Pinpoint the cell where the given text exists, returning its [X, Y] midpoint coordinate. 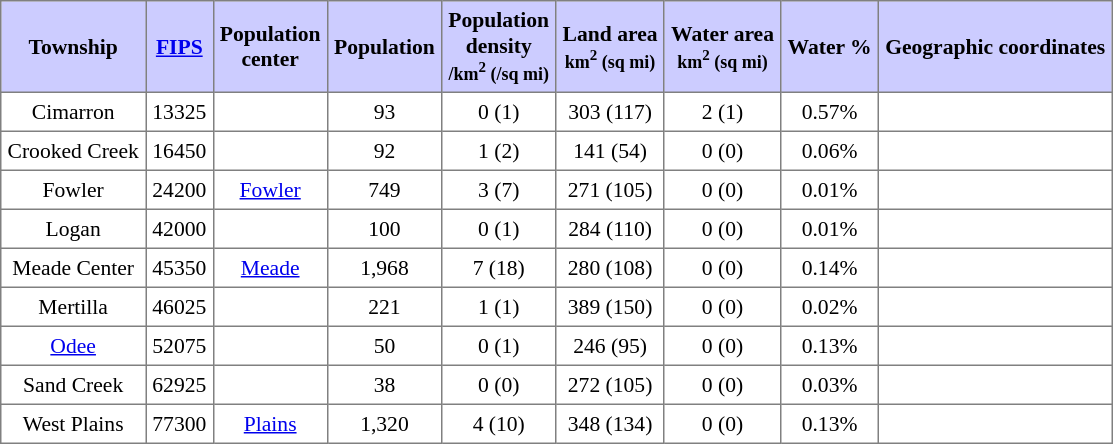
West Plains [74, 424]
1 (2) [499, 150]
271 (105) [610, 190]
749 [384, 190]
38 [384, 384]
389 (150) [610, 306]
246 (95) [610, 346]
0.57% [830, 112]
100 [384, 228]
0.03% [830, 384]
92 [384, 150]
1,320 [384, 424]
1 (1) [499, 306]
Township [74, 47]
Populationdensity/km2 (/sq mi) [499, 47]
Water % [830, 47]
2 (1) [722, 112]
Meade Center [74, 268]
45350 [180, 268]
Meade [270, 268]
24200 [180, 190]
Logan [74, 228]
62925 [180, 384]
Population [384, 47]
50 [384, 346]
46025 [180, 306]
FIPS [180, 47]
Cimarron [74, 112]
Odee [74, 346]
Plains [270, 424]
348 (134) [610, 424]
303 (117) [610, 112]
Geographic coordinates [995, 47]
7 (18) [499, 268]
1,968 [384, 268]
0.06% [830, 150]
Mertilla [74, 306]
284 (110) [610, 228]
Sand Creek [74, 384]
3 (7) [499, 190]
272 (105) [610, 384]
Crooked Creek [74, 150]
Land areakm2 (sq mi) [610, 47]
13325 [180, 112]
Populationcenter [270, 47]
42000 [180, 228]
0.02% [830, 306]
Water areakm2 (sq mi) [722, 47]
52075 [180, 346]
221 [384, 306]
4 (10) [499, 424]
93 [384, 112]
77300 [180, 424]
16450 [180, 150]
141 (54) [610, 150]
280 (108) [610, 268]
0.14% [830, 268]
